For the text-containing cell, return its midpoint in [X, Y] coordinate format. 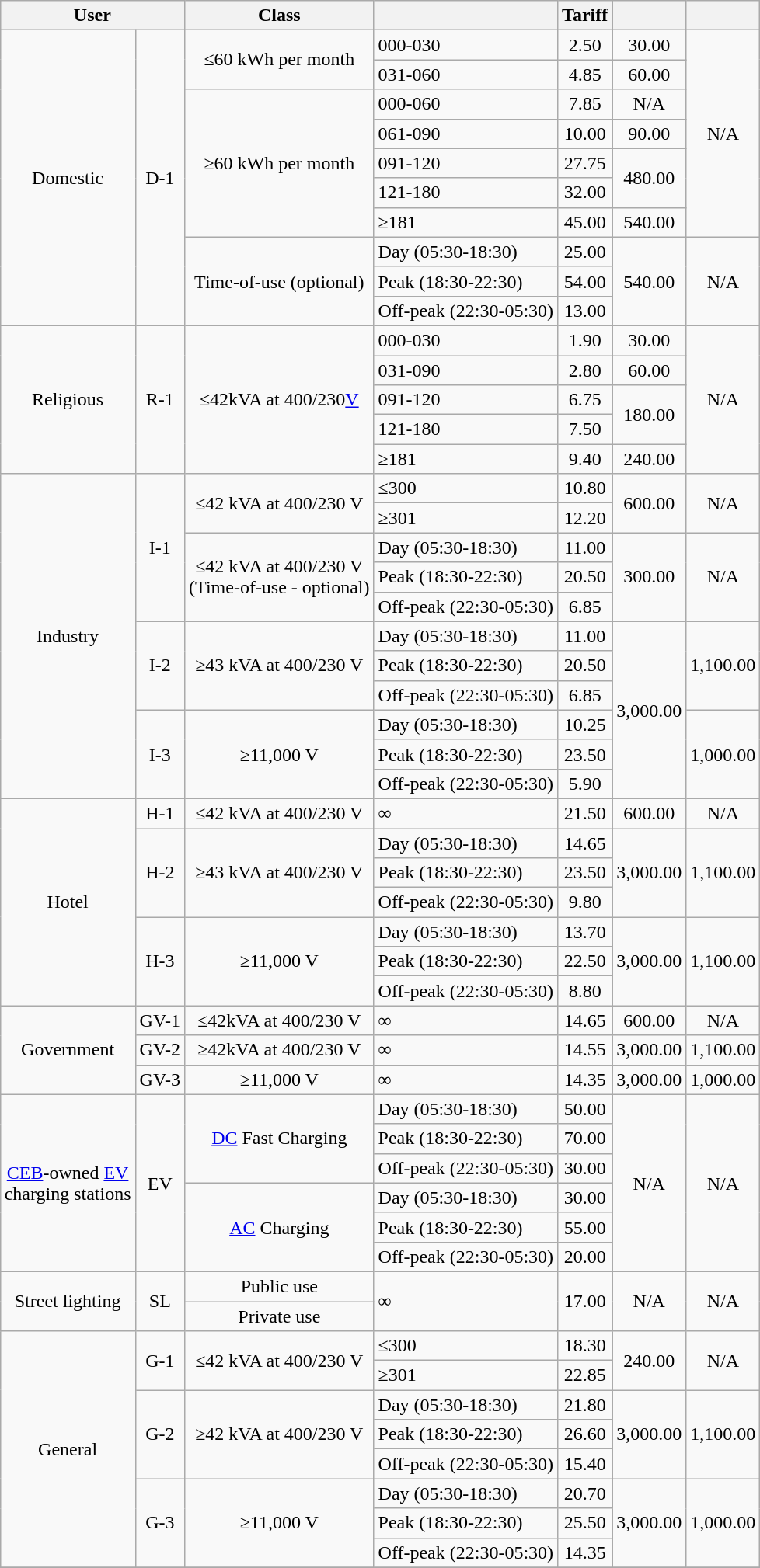
GV-1 [160, 1020]
180.00 [650, 415]
R-1 [160, 399]
10.25 [585, 725]
≤42kVA at 400/230 V [280, 1020]
GV-2 [160, 1050]
User [92, 16]
20.70 [585, 1493]
≥42 kVA at 400/230 V [280, 1434]
6.75 [585, 400]
I-1 [160, 548]
18.30 [585, 1346]
10.80 [585, 488]
CEB-owned EVcharging stations [68, 1183]
Industry [68, 637]
26.60 [585, 1434]
21.80 [585, 1405]
Domestic [68, 179]
2.50 [585, 45]
90.00 [650, 134]
031-090 [466, 370]
5.90 [585, 784]
SL [160, 1301]
27.75 [585, 163]
AC Charging [280, 1227]
Public use [280, 1286]
50.00 [585, 1109]
G-3 [160, 1523]
9.40 [585, 459]
Time-of-use (optional) [280, 281]
25.50 [585, 1523]
I-2 [160, 666]
54.00 [585, 281]
2.80 [585, 370]
13.70 [585, 932]
480.00 [650, 178]
General [68, 1449]
≤60 kWh per month [280, 60]
G-1 [160, 1361]
21.50 [585, 813]
≤42 kVA at 400/230 V(Time-of-use - optional) [280, 577]
EV [160, 1183]
H-1 [160, 813]
000-060 [466, 104]
Class [280, 16]
G-2 [160, 1434]
20.00 [585, 1257]
4.85 [585, 75]
10.00 [585, 134]
9.80 [585, 902]
300.00 [650, 577]
55.00 [585, 1227]
12.20 [585, 518]
031-060 [466, 75]
H-2 [160, 872]
≥60 kWh per month [280, 163]
DC Fast Charging [280, 1139]
Religious [68, 399]
13.00 [585, 311]
22.85 [585, 1375]
17.00 [585, 1301]
061-090 [466, 134]
I-3 [160, 754]
45.00 [585, 222]
15.40 [585, 1464]
22.50 [585, 961]
7.85 [585, 104]
GV-3 [160, 1080]
H-3 [160, 961]
Street lighting [68, 1301]
25.00 [585, 252]
8.80 [585, 991]
≥42kVA at 400/230 V [280, 1050]
≤42kVA at 400/230V [280, 399]
14.55 [585, 1050]
Hotel [68, 902]
D-1 [160, 179]
32.00 [585, 193]
Private use [280, 1316]
Tariff [585, 16]
Government [68, 1050]
70.00 [585, 1139]
7.50 [585, 429]
1.90 [585, 340]
